Detect which cell encompasses the target text, then output its [x, y] center coordinate. 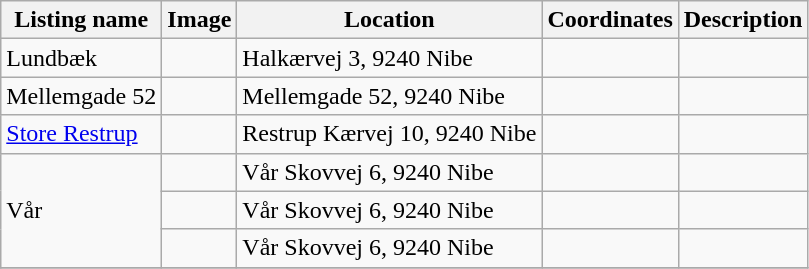
Description [743, 20]
Coordinates [610, 20]
Listing name [82, 20]
Vår [82, 210]
Store Restrup [82, 134]
Mellemgade 52, 9240 Nibe [390, 96]
Restrup Kærvej 10, 9240 Nibe [390, 134]
Mellemgade 52 [82, 96]
Location [390, 20]
Halkærvej 3, 9240 Nibe [390, 58]
Lundbæk [82, 58]
Image [200, 20]
